Return the (X, Y) coordinate for the center point of the cell that contains the specified text.  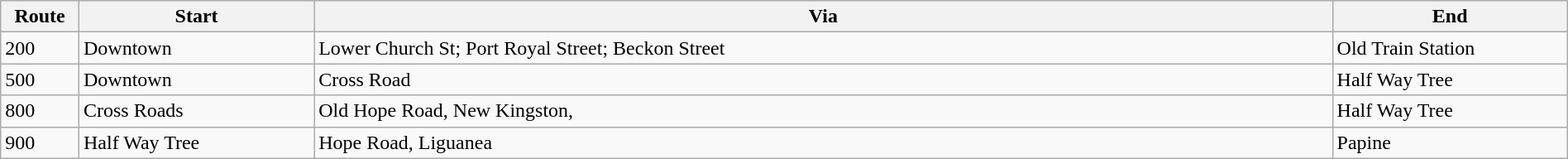
End (1450, 17)
Old Hope Road, New Kingston, (824, 111)
Route (40, 17)
Lower Church St; Port Royal Street; Beckon Street (824, 48)
200 (40, 48)
Hope Road, Liguanea (824, 142)
Cross Road (824, 79)
Old Train Station (1450, 48)
Cross Roads (196, 111)
Papine (1450, 142)
500 (40, 79)
900 (40, 142)
800 (40, 111)
Start (196, 17)
Via (824, 17)
